Determine the [X, Y] coordinate at the center of the cell enclosing the given text.  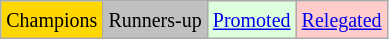
Relegated [342, 20]
Promoted [252, 20]
Runners-up [155, 20]
Champions [52, 20]
